Pinpoint the cell where the given text exists, returning its (x, y) midpoint coordinate. 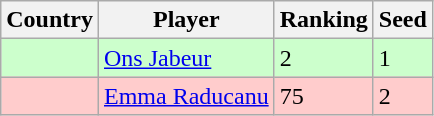
Country (50, 20)
Ranking (324, 20)
Seed (402, 20)
1 (402, 58)
Emma Raducanu (186, 96)
75 (324, 96)
Player (186, 20)
Ons Jabeur (186, 58)
